Identify which cell holds the provided text, then report its [x, y] central coordinate. 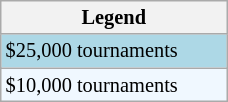
$10,000 tournaments [114, 85]
Legend [114, 17]
$25,000 tournaments [114, 51]
